For the text-containing cell, return its midpoint in [x, y] coordinate format. 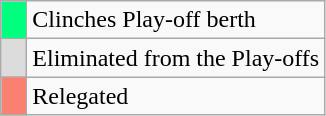
Relegated [176, 96]
Clinches Play-off berth [176, 20]
Eliminated from the Play-offs [176, 58]
